Detect which cell encompasses the target text, then output its (x, y) center coordinate. 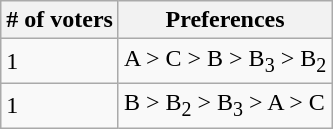
Preferences (224, 20)
A > C > B > B3 > B2 (224, 61)
B > B2 > B3 > A > C (224, 105)
# of voters (60, 20)
